Pinpoint the cell where the given text exists, returning its [x, y] midpoint coordinate. 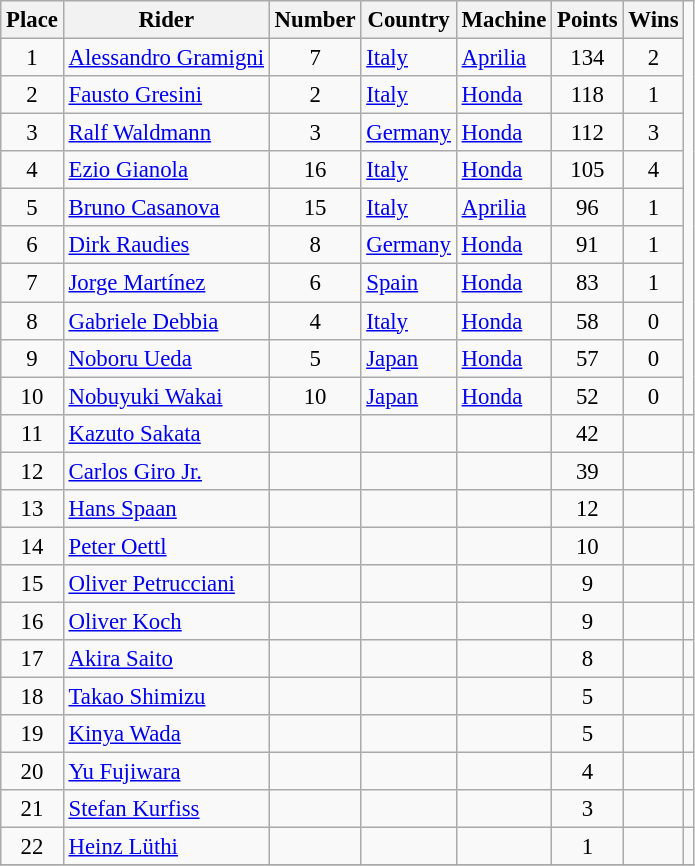
Nobuyuki Wakai [166, 396]
Oliver Petrucciani [166, 584]
11 [32, 433]
Jorge Martínez [166, 283]
Kinya Wada [166, 734]
Noboru Ueda [166, 358]
Spain [408, 283]
21 [32, 809]
Carlos Giro Jr. [166, 471]
112 [588, 133]
Fausto Gresini [166, 95]
91 [588, 245]
96 [588, 208]
17 [32, 659]
52 [588, 396]
Hans Spaan [166, 509]
Dirk Raudies [166, 245]
Alessandro Gramigni [166, 58]
20 [32, 772]
118 [588, 95]
Points [588, 20]
Heinz Lüthi [166, 847]
Rider [166, 20]
105 [588, 170]
18 [32, 697]
42 [588, 433]
Kazuto Sakata [166, 433]
22 [32, 847]
Place [32, 20]
57 [588, 358]
Gabriele Debbia [166, 321]
39 [588, 471]
Takao Shimizu [166, 697]
Ralf Waldmann [166, 133]
Ezio Gianola [166, 170]
Stefan Kurfiss [166, 809]
Oliver Koch [166, 621]
Yu Fujiwara [166, 772]
14 [32, 546]
134 [588, 58]
58 [588, 321]
Peter Oettl [166, 546]
13 [32, 509]
Akira Saito [166, 659]
Wins [654, 20]
83 [588, 283]
Country [408, 20]
Number [315, 20]
19 [32, 734]
Machine [504, 20]
Bruno Casanova [166, 208]
